Locate the cell with the specified text and output its [X, Y] center coordinate. 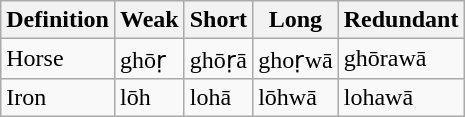
ghōṛ [149, 59]
ghōrawā [401, 59]
Weak [149, 20]
Iron [58, 97]
Redundant [401, 20]
Definition [58, 20]
ghōṛā [218, 59]
lōhwā [296, 97]
Long [296, 20]
lōh [149, 97]
Short [218, 20]
lohā [218, 97]
Horse [58, 59]
lohawā [401, 97]
ghoṛwā [296, 59]
